Determine the (X, Y) coordinate at the center of the cell enclosing the given text.  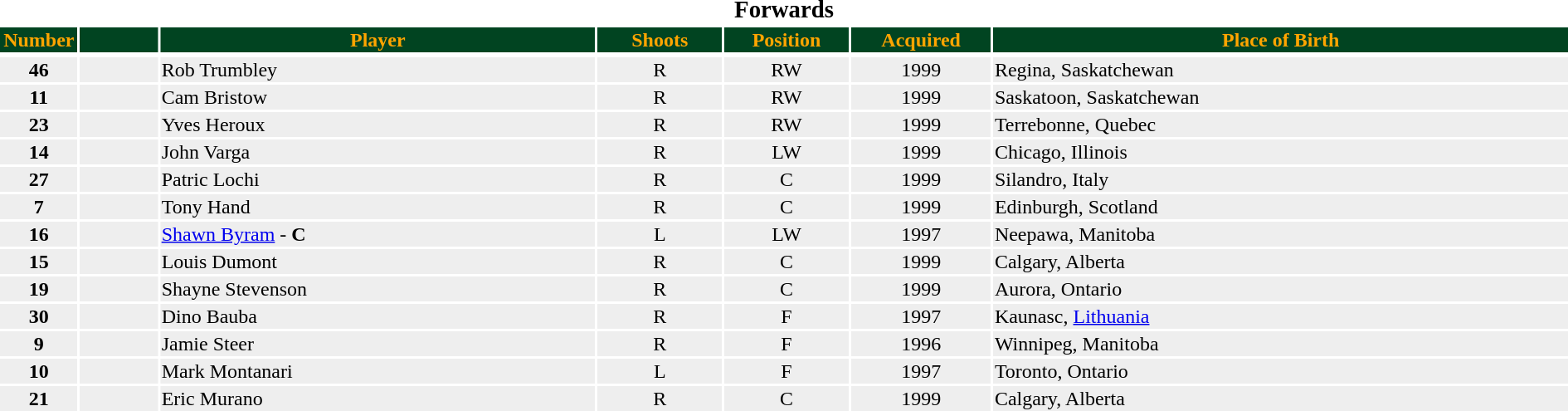
30 (39, 316)
Chicago, Illinois (1281, 152)
Saskatoon, Saskatchewan (1281, 97)
Terrebonne, Quebec (1281, 125)
Winnipeg, Manitoba (1281, 344)
23 (39, 125)
46 (39, 70)
9 (39, 344)
15 (39, 262)
Toronto, Ontario (1281, 371)
Eric Murano (377, 399)
Mark Montanari (377, 371)
11 (39, 97)
Position (786, 40)
21 (39, 399)
Regina, Saskatchewan (1281, 70)
Aurora, Ontario (1281, 289)
Player (377, 40)
7 (39, 207)
14 (39, 152)
Edinburgh, Scotland (1281, 207)
Shawn Byram - C (377, 234)
Patric Lochi (377, 179)
Silandro, Italy (1281, 179)
Tony Hand (377, 207)
Shayne Stevenson (377, 289)
Number (39, 40)
Cam Bristow (377, 97)
Rob Trumbley (377, 70)
1996 (921, 344)
27 (39, 179)
John Varga (377, 152)
Place of Birth (1281, 40)
16 (39, 234)
Shoots (660, 40)
Yves Heroux (377, 125)
10 (39, 371)
Jamie Steer (377, 344)
Louis Dumont (377, 262)
19 (39, 289)
Kaunasc, Lithuania (1281, 316)
Neepawa, Manitoba (1281, 234)
Dino Bauba (377, 316)
Acquired (921, 40)
